Identify which cell holds the provided text, then report its (x, y) central coordinate. 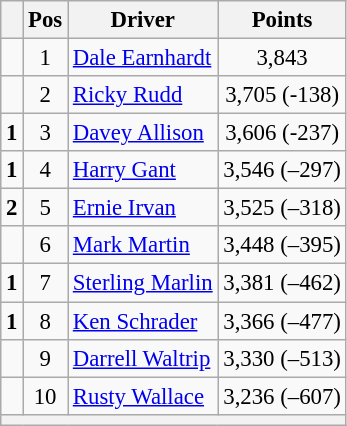
3,448 (–395) (282, 245)
Dale Earnhardt (143, 58)
10 (46, 396)
6 (46, 245)
Harry Gant (143, 170)
3,606 (-237) (282, 133)
Driver (143, 20)
3,705 (-138) (282, 95)
Ernie Irvan (143, 208)
Ricky Rudd (143, 95)
Sterling Marlin (143, 283)
3,546 (–297) (282, 170)
3,525 (–318) (282, 208)
9 (46, 358)
3,236 (–607) (282, 396)
3 (46, 133)
Pos (46, 20)
3,330 (–513) (282, 358)
7 (46, 283)
Points (282, 20)
Davey Allison (143, 133)
3,366 (–477) (282, 321)
Ken Schrader (143, 321)
Mark Martin (143, 245)
3,843 (282, 58)
Rusty Wallace (143, 396)
8 (46, 321)
4 (46, 170)
Darrell Waltrip (143, 358)
3,381 (–462) (282, 283)
5 (46, 208)
